Capture the cell that displays the provided text and extract its [x, y] central coordinate. 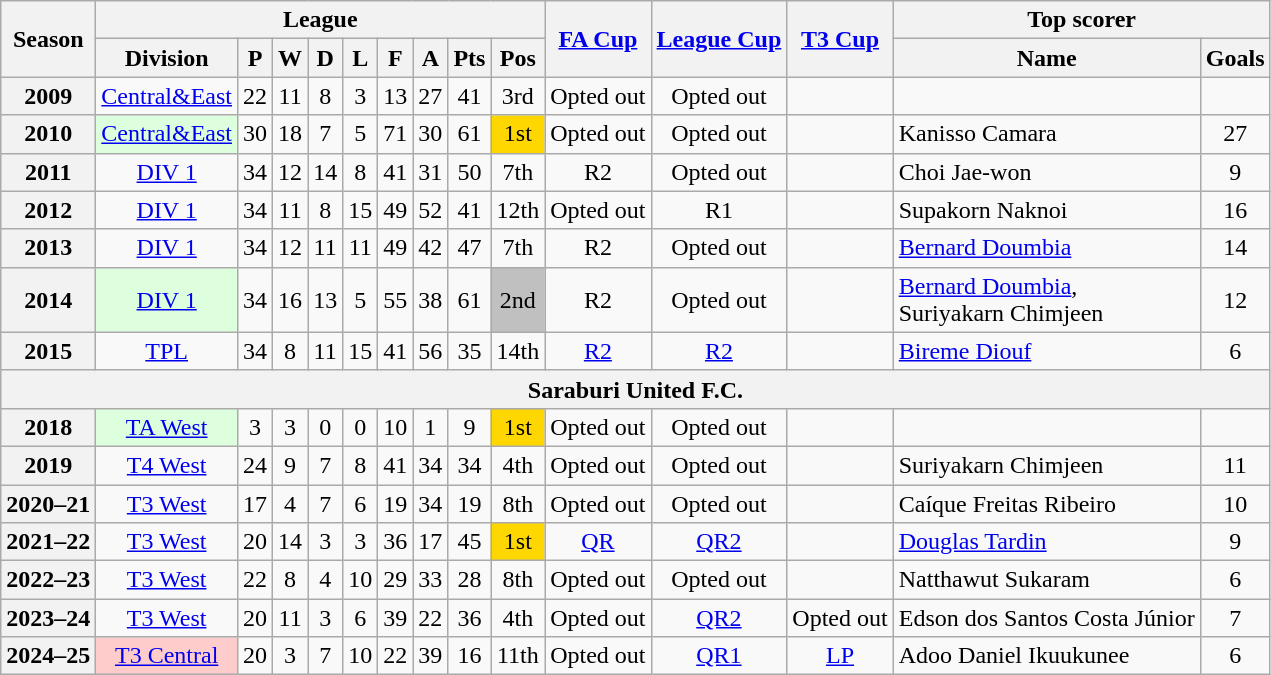
2011 [48, 172]
Division [167, 58]
35 [470, 351]
2013 [48, 248]
Choi Jae-won [1046, 172]
31 [430, 172]
52 [430, 210]
2024–25 [48, 656]
Natthawut Sukaram [1046, 580]
QR [598, 542]
2012 [48, 210]
T4 West [167, 465]
33 [430, 580]
A [430, 58]
Pts [470, 58]
Edson dos Santos Costa Júnior [1046, 618]
TPL [167, 351]
League Cup [719, 39]
2021–22 [48, 542]
Bireme Diouf [1046, 351]
2020–21 [48, 503]
Suriyakarn Chimjeen [1046, 465]
W [290, 58]
D [326, 58]
Top scorer [1082, 20]
71 [396, 134]
Pos [518, 58]
2010 [48, 134]
Goals [1235, 58]
R1 [719, 210]
L [360, 58]
FA Cup [598, 39]
T3 Cup [840, 39]
League [320, 20]
14th [518, 351]
55 [396, 300]
56 [430, 351]
F [396, 58]
Caíque Freitas Ribeiro [1046, 503]
Kanisso Camara [1046, 134]
38 [430, 300]
2009 [48, 96]
LP [840, 656]
45 [470, 542]
1 [430, 427]
QR1 [719, 656]
2014 [48, 300]
2022–23 [48, 580]
50 [470, 172]
Saraburi United F.C. [636, 389]
Adoo Daniel Ikuukunee [1046, 656]
3rd [518, 96]
TA West [167, 427]
Supakorn Naknoi [1046, 210]
12th [518, 210]
2023–24 [48, 618]
Bernard Doumbia [1046, 248]
47 [470, 248]
2nd [518, 300]
Season [48, 39]
2015 [48, 351]
28 [470, 580]
P [256, 58]
29 [396, 580]
24 [256, 465]
11th [518, 656]
42 [430, 248]
Name [1046, 58]
T3 Central [167, 656]
Bernard Doumbia, Suriyakarn Chimjeen [1046, 300]
2019 [48, 465]
2018 [48, 427]
Douglas Tardin [1046, 542]
18 [290, 134]
